Return (x, y) of the center of cell containing provided text 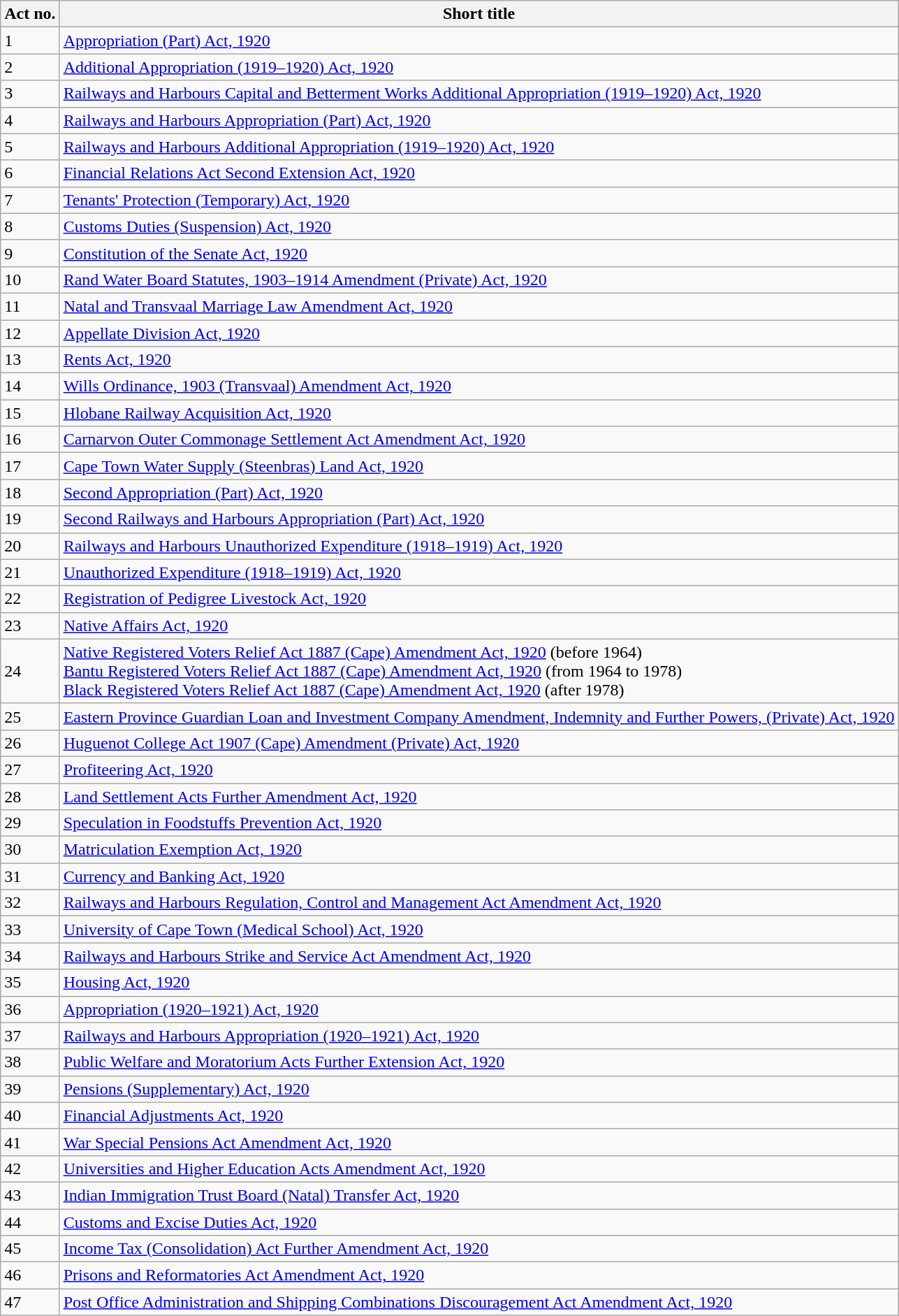
Housing Act, 1920 (479, 983)
23 (30, 626)
24 (30, 671)
26 (30, 743)
Natal and Transvaal Marriage Law Amendment Act, 1920 (479, 306)
University of Cape Town (Medical School) Act, 1920 (479, 930)
Act no. (30, 14)
Appellate Division Act, 1920 (479, 333)
Tenants' Protection (Temporary) Act, 1920 (479, 200)
9 (30, 253)
8 (30, 226)
44 (30, 1222)
43 (30, 1195)
31 (30, 876)
Railways and Harbours Strike and Service Act Amendment Act, 1920 (479, 956)
Appropriation (1920–1921) Act, 1920 (479, 1009)
33 (30, 930)
32 (30, 903)
Carnarvon Outer Commonage Settlement Act Amendment Act, 1920 (479, 440)
34 (30, 956)
16 (30, 440)
28 (30, 796)
47 (30, 1302)
Eastern Province Guardian Loan and Investment Company Amendment, Indemnity and Further Powers, (Private) Act, 1920 (479, 716)
45 (30, 1249)
5 (30, 147)
37 (30, 1036)
14 (30, 386)
Railways and Harbours Additional Appropriation (1919–1920) Act, 1920 (479, 147)
Registration of Pedigree Livestock Act, 1920 (479, 599)
41 (30, 1142)
Appropriation (Part) Act, 1920 (479, 41)
Hlobane Railway Acquisition Act, 1920 (479, 413)
Huguenot College Act 1907 (Cape) Amendment (Private) Act, 1920 (479, 743)
Wills Ordinance, 1903 (Transvaal) Amendment Act, 1920 (479, 386)
21 (30, 572)
Railways and Harbours Capital and Betterment Works Additional Appropriation (1919–1920) Act, 1920 (479, 94)
40 (30, 1115)
38 (30, 1062)
10 (30, 280)
Speculation in Foodstuffs Prevention Act, 1920 (479, 823)
12 (30, 333)
War Special Pensions Act Amendment Act, 1920 (479, 1142)
29 (30, 823)
Additional Appropriation (1919–1920) Act, 1920 (479, 67)
Rents Act, 1920 (479, 360)
Second Railways and Harbours Appropriation (Part) Act, 1920 (479, 519)
Pensions (Supplementary) Act, 1920 (479, 1089)
35 (30, 983)
6 (30, 173)
22 (30, 599)
Universities and Higher Education Acts Amendment Act, 1920 (479, 1169)
Prisons and Reformatories Act Amendment Act, 1920 (479, 1275)
27 (30, 769)
Cape Town Water Supply (Steenbras) Land Act, 1920 (479, 466)
Customs and Excise Duties Act, 1920 (479, 1222)
15 (30, 413)
Financial Relations Act Second Extension Act, 1920 (479, 173)
13 (30, 360)
46 (30, 1275)
Unauthorized Expenditure (1918–1919) Act, 1920 (479, 572)
18 (30, 493)
Post Office Administration and Shipping Combinations Discouragement Act Amendment Act, 1920 (479, 1302)
Short title (479, 14)
42 (30, 1169)
11 (30, 306)
1 (30, 41)
Second Appropriation (Part) Act, 1920 (479, 493)
Railways and Harbours Unauthorized Expenditure (1918–1919) Act, 1920 (479, 546)
Currency and Banking Act, 1920 (479, 876)
Customs Duties (Suspension) Act, 1920 (479, 226)
Public Welfare and Moratorium Acts Further Extension Act, 1920 (479, 1062)
19 (30, 519)
39 (30, 1089)
Railways and Harbours Appropriation (1920–1921) Act, 1920 (479, 1036)
Matriculation Exemption Act, 1920 (479, 850)
Constitution of the Senate Act, 1920 (479, 253)
Income Tax (Consolidation) Act Further Amendment Act, 1920 (479, 1249)
Profiteering Act, 1920 (479, 769)
Indian Immigration Trust Board (Natal) Transfer Act, 1920 (479, 1195)
Native Affairs Act, 1920 (479, 626)
Rand Water Board Statutes, 1903–1914 Amendment (Private) Act, 1920 (479, 280)
4 (30, 120)
25 (30, 716)
36 (30, 1009)
Railways and Harbours Regulation, Control and Management Act Amendment Act, 1920 (479, 903)
3 (30, 94)
30 (30, 850)
Railways and Harbours Appropriation (Part) Act, 1920 (479, 120)
17 (30, 466)
20 (30, 546)
Land Settlement Acts Further Amendment Act, 1920 (479, 796)
Financial Adjustments Act, 1920 (479, 1115)
7 (30, 200)
2 (30, 67)
